Return the (x, y) coordinate for the center point of the cell that contains the specified text.  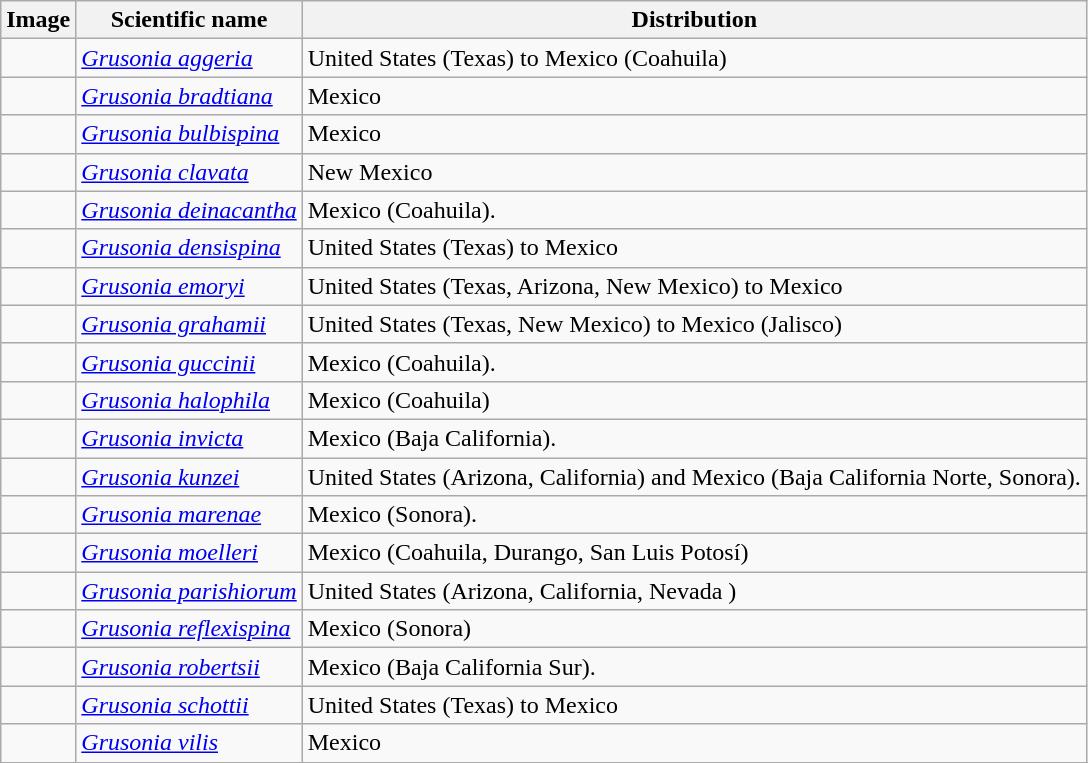
New Mexico (694, 172)
Mexico (Baja California). (694, 438)
Grusonia bradtiana (189, 96)
Scientific name (189, 20)
Grusonia moelleri (189, 553)
United States (Arizona, California, Nevada ) (694, 591)
United States (Texas, Arizona, New Mexico) to Mexico (694, 286)
United States (Arizona, California) and Mexico (Baja California Norte, Sonora). (694, 477)
Grusonia kunzei (189, 477)
Grusonia robertsii (189, 667)
Image (38, 20)
Grusonia densispina (189, 248)
Grusonia emoryi (189, 286)
Grusonia vilis (189, 743)
Mexico (Sonora) (694, 629)
Mexico (Baja California Sur). (694, 667)
Grusonia grahamii (189, 324)
Grusonia deinacantha (189, 210)
Grusonia halophila (189, 400)
Mexico (Coahuila) (694, 400)
Mexico (Sonora). (694, 515)
Grusonia bulbispina (189, 134)
Grusonia marenae (189, 515)
Grusonia schottii (189, 705)
Grusonia reflexispina (189, 629)
Mexico (Coahuila, Durango, San Luis Potosí) (694, 553)
United States (Texas, New Mexico) to Mexico (Jalisco) (694, 324)
Grusonia guccinii (189, 362)
Grusonia parishiorum (189, 591)
Grusonia clavata (189, 172)
Distribution (694, 20)
Grusonia aggeria (189, 58)
United States (Texas) to Mexico (Coahuila) (694, 58)
Grusonia invicta (189, 438)
